Detect which cell encompasses the target text, then output its (X, Y) center coordinate. 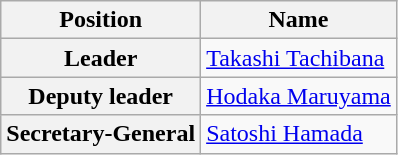
Secretary-General (101, 134)
Position (101, 20)
Name (299, 20)
Satoshi Hamada (299, 134)
Takashi Tachibana (299, 58)
Hodaka Maruyama (299, 96)
Leader (101, 58)
Deputy leader (101, 96)
